Scan for the cell matching the given text and deliver its (X, Y) coordinate at center. 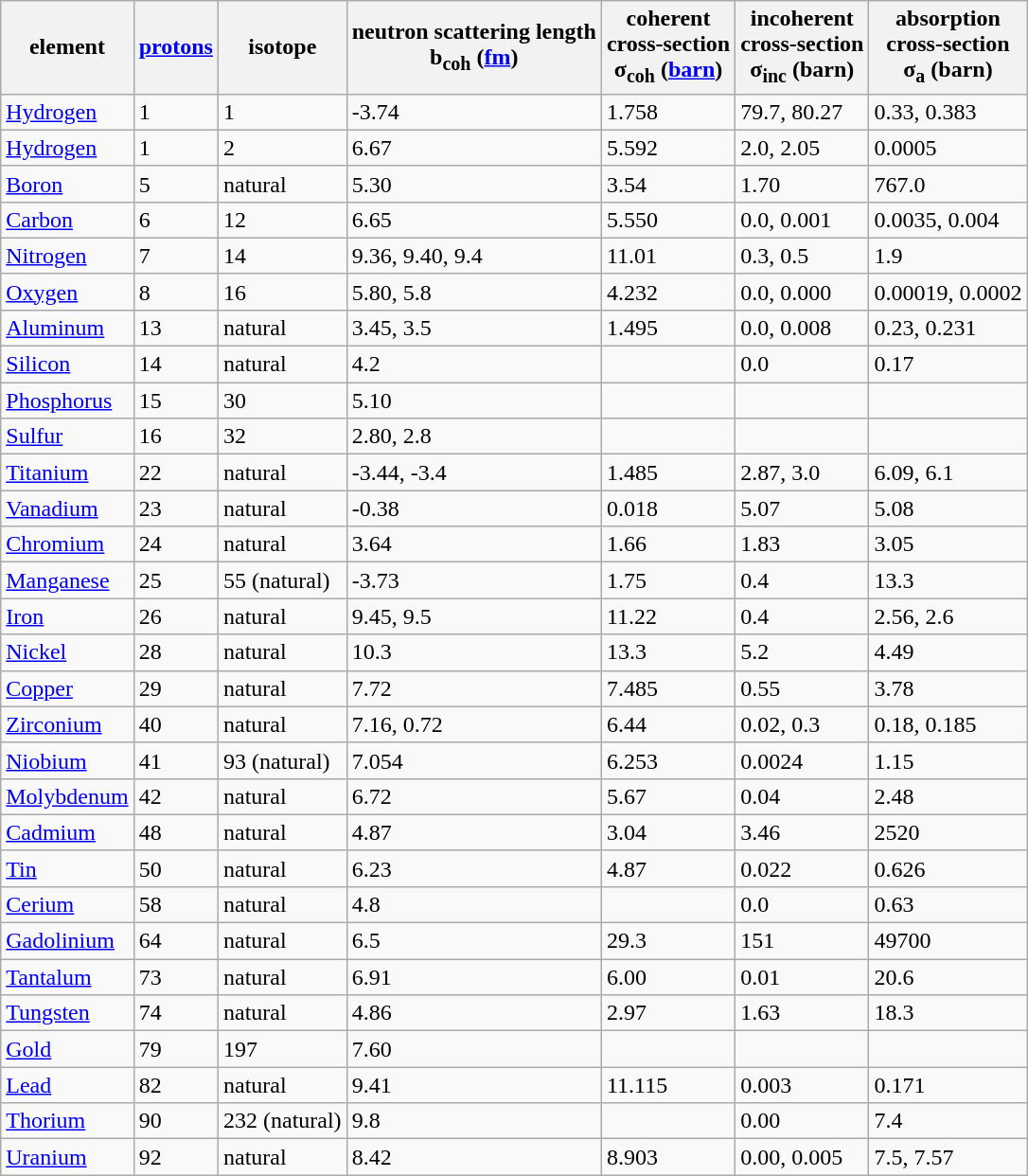
29.3 (668, 941)
74 (176, 1013)
Iron (67, 616)
79 (176, 1049)
7.16, 0.72 (473, 724)
0.0024 (803, 760)
5.592 (668, 148)
7.72 (473, 688)
28 (176, 652)
2.87, 3.0 (803, 472)
24 (176, 544)
3.04 (668, 832)
40 (176, 724)
Lead (67, 1085)
5.2 (803, 652)
5.08 (948, 508)
Copper (67, 688)
Manganese (67, 580)
5.67 (668, 796)
12 (282, 220)
Nitrogen (67, 256)
Cadmium (67, 832)
6.5 (473, 941)
23 (176, 508)
11.22 (668, 616)
-3.73 (473, 580)
protons (176, 47)
1.485 (668, 472)
6 (176, 220)
4.8 (473, 904)
Vanadium (67, 508)
5 (176, 184)
5.550 (668, 220)
2520 (948, 832)
5.30 (473, 184)
Phosphorus (67, 401)
18.3 (948, 1013)
Titanium (67, 472)
Oxygen (67, 292)
8.903 (668, 1157)
6.65 (473, 220)
9.8 (473, 1121)
-3.44, -3.4 (473, 472)
7.4 (948, 1121)
6.23 (473, 868)
1.63 (803, 1013)
1.15 (948, 760)
3.54 (668, 184)
3.78 (948, 688)
Tantalum (67, 977)
151 (803, 941)
5.07 (803, 508)
48 (176, 832)
7 (176, 256)
7.054 (473, 760)
0.00, 0.005 (803, 1157)
0.022 (803, 868)
coherentcross-sectionσcoh (barn) (668, 47)
92 (176, 1157)
6.67 (473, 148)
58 (176, 904)
49700 (948, 941)
absorptioncross-sectionσa (barn) (948, 47)
11.01 (668, 256)
0.17 (948, 365)
Tungsten (67, 1013)
0.0035, 0.004 (948, 220)
11.115 (668, 1085)
20.6 (948, 977)
197 (282, 1049)
9.45, 9.5 (473, 616)
93 (natural) (282, 760)
9.36, 9.40, 9.4 (473, 256)
30 (282, 401)
Tin (67, 868)
15 (176, 401)
3.05 (948, 544)
7.485 (668, 688)
0.018 (668, 508)
Zirconium (67, 724)
Aluminum (67, 328)
-0.38 (473, 508)
5.10 (473, 401)
6.253 (668, 760)
2 (282, 148)
incoherentcross-sectionσinc (barn) (803, 47)
0.0, 0.000 (803, 292)
isotope (282, 47)
Chromium (67, 544)
4.2 (473, 365)
8 (176, 292)
0.02, 0.3 (803, 724)
2.97 (668, 1013)
5.80, 5.8 (473, 292)
Sulfur (67, 437)
Uranium (67, 1157)
Boron (67, 184)
25 (176, 580)
neutron scattering lengthbcoh (fm) (473, 47)
6.91 (473, 977)
2.56, 2.6 (948, 616)
6.72 (473, 796)
90 (176, 1121)
Carbon (67, 220)
6.44 (668, 724)
6.00 (668, 977)
0.23, 0.231 (948, 328)
0.0, 0.001 (803, 220)
Cerium (67, 904)
2.48 (948, 796)
4.49 (948, 652)
Thorium (67, 1121)
82 (176, 1085)
1.9 (948, 256)
Molybdenum (67, 796)
32 (282, 437)
26 (176, 616)
0.00 (803, 1121)
0.3, 0.5 (803, 256)
42 (176, 796)
2.0, 2.05 (803, 148)
2.80, 2.8 (473, 437)
element (67, 47)
Silicon (67, 365)
0.171 (948, 1085)
1.66 (668, 544)
55 (natural) (282, 580)
3.45, 3.5 (473, 328)
3.46 (803, 832)
Gadolinium (67, 941)
4.232 (668, 292)
50 (176, 868)
7.5, 7.57 (948, 1157)
232 (natural) (282, 1121)
Gold (67, 1049)
79.7, 80.27 (803, 112)
9.41 (473, 1085)
0.55 (803, 688)
73 (176, 977)
0.01 (803, 977)
0.04 (803, 796)
0.33, 0.383 (948, 112)
22 (176, 472)
3.64 (473, 544)
13 (176, 328)
767.0 (948, 184)
7.60 (473, 1049)
0.0005 (948, 148)
10.3 (473, 652)
0.003 (803, 1085)
0.626 (948, 868)
41 (176, 760)
29 (176, 688)
4.86 (473, 1013)
1.70 (803, 184)
-3.74 (473, 112)
1.758 (668, 112)
1.495 (668, 328)
8.42 (473, 1157)
0.00019, 0.0002 (948, 292)
64 (176, 941)
1.75 (668, 580)
0.63 (948, 904)
Niobium (67, 760)
1.83 (803, 544)
6.09, 6.1 (948, 472)
Nickel (67, 652)
0.0, 0.008 (803, 328)
0.18, 0.185 (948, 724)
